Capture the cell that displays the provided text and extract its (x, y) central coordinate. 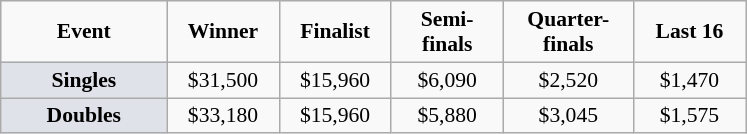
$6,090 (447, 80)
Winner (223, 32)
$3,045 (568, 116)
$31,500 (223, 80)
Singles (84, 80)
$1,470 (689, 80)
$1,575 (689, 116)
$5,880 (447, 116)
Last 16 (689, 32)
$33,180 (223, 116)
Quarter-finals (568, 32)
Semi-finals (447, 32)
Doubles (84, 116)
$2,520 (568, 80)
Event (84, 32)
Finalist (335, 32)
